Find where the given text appears and provide that cell's center as (x, y) coordinate. 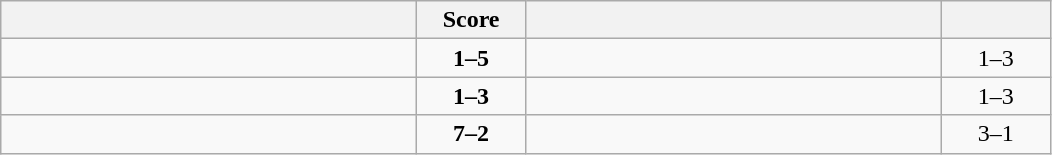
3–1 (996, 134)
Score (472, 20)
1–5 (472, 58)
7–2 (472, 134)
